Identify which cell holds the provided text, then report its (X, Y) central coordinate. 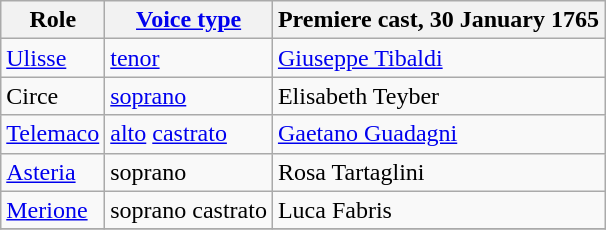
Gaetano Guadagni (438, 134)
Asteria (53, 172)
Giuseppe Tibaldi (438, 58)
Circe (53, 96)
Telemaco (53, 134)
Luca Fabris (438, 210)
Rosa Tartaglini (438, 172)
alto castrato (189, 134)
Premiere cast, 30 January 1765 (438, 20)
tenor (189, 58)
Elisabeth Teyber (438, 96)
Role (53, 20)
Voice type (189, 20)
Merione (53, 210)
Ulisse (53, 58)
soprano castrato (189, 210)
